Search for the cell housing the specified text and yield its (X, Y) center coordinate. 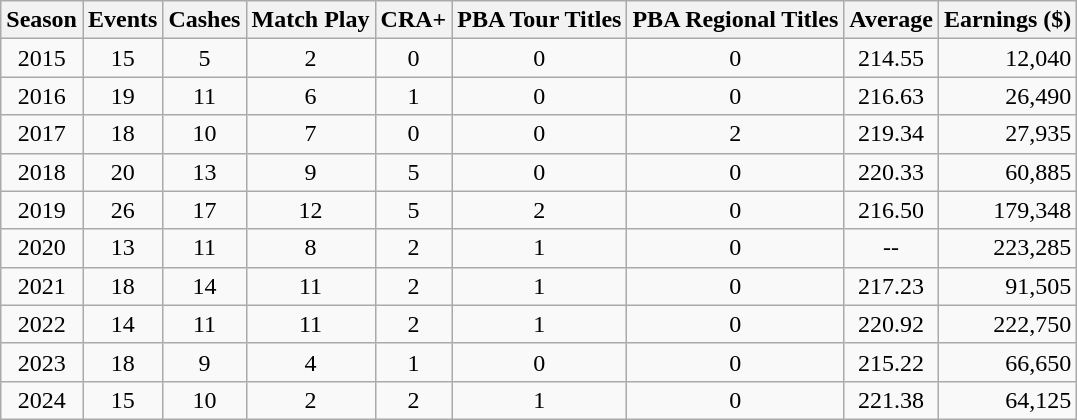
PBA Regional Titles (736, 20)
8 (310, 248)
20 (122, 172)
Match Play (310, 20)
64,125 (1007, 400)
2018 (42, 172)
26 (122, 210)
2023 (42, 362)
2017 (42, 134)
214.55 (892, 58)
Average (892, 20)
223,285 (1007, 248)
60,885 (1007, 172)
220.33 (892, 172)
CRA+ (414, 20)
179,348 (1007, 210)
Events (122, 20)
19 (122, 96)
Cashes (204, 20)
66,650 (1007, 362)
215.22 (892, 362)
2021 (42, 286)
6 (310, 96)
12,040 (1007, 58)
219.34 (892, 134)
2016 (42, 96)
12 (310, 210)
2022 (42, 324)
217.23 (892, 286)
221.38 (892, 400)
-- (892, 248)
PBA Tour Titles (540, 20)
27,935 (1007, 134)
2024 (42, 400)
26,490 (1007, 96)
220.92 (892, 324)
222,750 (1007, 324)
4 (310, 362)
91,505 (1007, 286)
7 (310, 134)
216.50 (892, 210)
2020 (42, 248)
2015 (42, 58)
Season (42, 20)
17 (204, 210)
2019 (42, 210)
216.63 (892, 96)
Earnings ($) (1007, 20)
